Return (X, Y) of the center of cell containing provided text 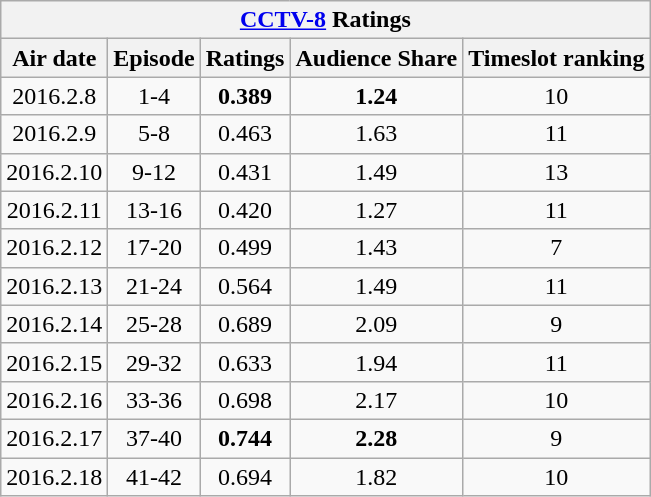
25-28 (154, 324)
1.43 (376, 248)
9-12 (154, 172)
Episode (154, 58)
17-20 (154, 248)
7 (556, 248)
0.694 (245, 477)
33-36 (154, 400)
2016.2.18 (54, 477)
41-42 (154, 477)
1.27 (376, 210)
2016.2.8 (54, 96)
0.689 (245, 324)
1.82 (376, 477)
13-16 (154, 210)
5-8 (154, 134)
21-24 (154, 286)
Timeslot ranking (556, 58)
Ratings (245, 58)
0.389 (245, 96)
CCTV-8 Ratings (326, 20)
Air date (54, 58)
2016.2.9 (54, 134)
0.463 (245, 134)
0.633 (245, 362)
0.744 (245, 438)
37-40 (154, 438)
0.431 (245, 172)
2016.2.13 (54, 286)
0.499 (245, 248)
2016.2.12 (54, 248)
0.420 (245, 210)
2.28 (376, 438)
29-32 (154, 362)
1.24 (376, 96)
2016.2.15 (54, 362)
1.94 (376, 362)
13 (556, 172)
2016.2.10 (54, 172)
0.698 (245, 400)
2.17 (376, 400)
2016.2.17 (54, 438)
2016.2.11 (54, 210)
2016.2.16 (54, 400)
0.564 (245, 286)
1-4 (154, 96)
1.63 (376, 134)
Audience Share (376, 58)
2.09 (376, 324)
2016.2.14 (54, 324)
